Determine the [x, y] coordinate at the center of the cell enclosing the given text.  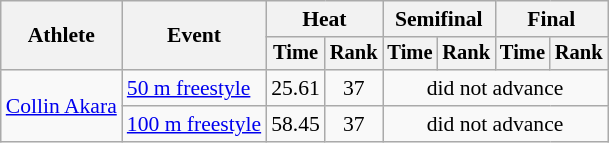
58.45 [296, 124]
Heat [324, 19]
25.61 [296, 88]
Event [194, 36]
Collin Akara [62, 106]
Final [551, 19]
100 m freestyle [194, 124]
Athlete [62, 36]
Semifinal [438, 19]
50 m freestyle [194, 88]
